Output the [x, y] coordinate of the center of the cell containing the given text.  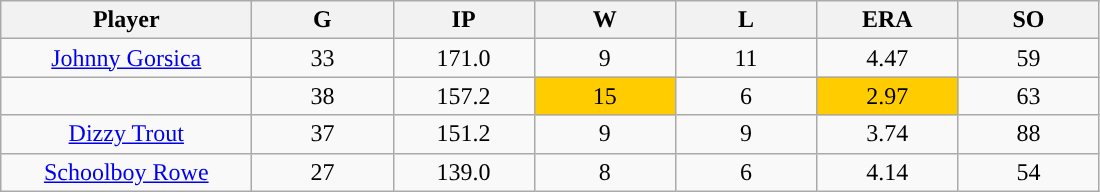
2.97 [888, 96]
37 [322, 134]
139.0 [464, 172]
59 [1028, 58]
63 [1028, 96]
G [322, 20]
33 [322, 58]
88 [1028, 134]
4.47 [888, 58]
15 [604, 96]
3.74 [888, 134]
171.0 [464, 58]
27 [322, 172]
ERA [888, 20]
Dizzy Trout [126, 134]
151.2 [464, 134]
54 [1028, 172]
Player [126, 20]
SO [1028, 20]
Johnny Gorsica [126, 58]
11 [746, 58]
IP [464, 20]
8 [604, 172]
4.14 [888, 172]
Schoolboy Rowe [126, 172]
38 [322, 96]
L [746, 20]
157.2 [464, 96]
W [604, 20]
